Identify which cell holds the provided text, then report its [X, Y] central coordinate. 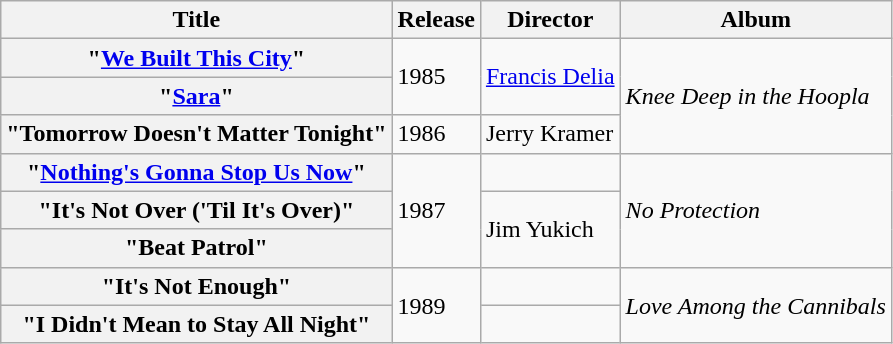
1985 [436, 77]
1989 [436, 305]
Release [436, 20]
No Protection [756, 210]
Jerry Kramer [550, 134]
"It's Not Over ('Til It's Over)" [196, 210]
Francis Delia [550, 77]
Love Among the Cannibals [756, 305]
"Tomorrow Doesn't Matter Tonight" [196, 134]
1986 [436, 134]
Album [756, 20]
"Sara" [196, 96]
Title [196, 20]
"I Didn't Mean to Stay All Night" [196, 324]
"It's Not Enough" [196, 286]
1987 [436, 210]
"We Built This City" [196, 58]
Director [550, 20]
"Beat Patrol" [196, 248]
Knee Deep in the Hoopla [756, 96]
"Nothing's Gonna Stop Us Now" [196, 172]
Jim Yukich [550, 229]
